Detect which cell encompasses the target text, then output its (x, y) center coordinate. 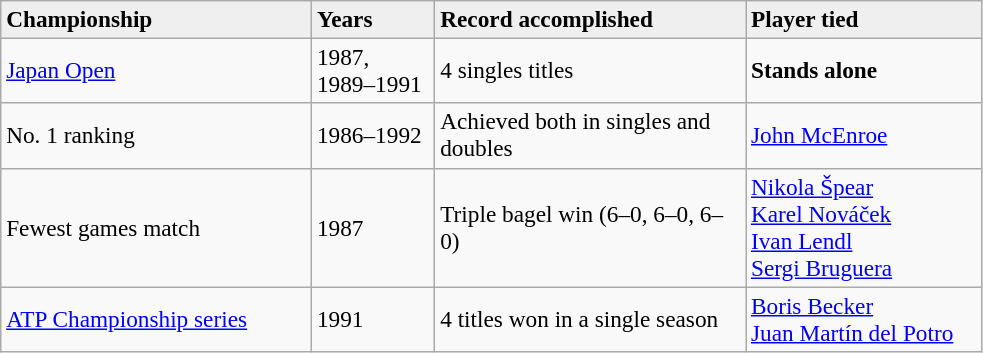
ATP Championship series (156, 318)
John McEnroe (864, 136)
No. 1 ranking (156, 136)
1991 (374, 318)
Championship (156, 19)
1987, 1989–1991 (374, 70)
Nikola ŠpearKarel NováčekIvan LendlSergi Bruguera (864, 228)
Player tied (864, 19)
4 singles titles (590, 70)
1987 (374, 228)
Years (374, 19)
Record accomplished (590, 19)
Triple bagel win (6–0, 6–0, 6–0) (590, 228)
Achieved both in singles and doubles (590, 136)
Fewest games match (156, 228)
1986–1992 (374, 136)
Stands alone (864, 70)
Boris BeckerJuan Martín del Potro (864, 318)
4 titles won in a single season (590, 318)
Japan Open (156, 70)
